From the cell containing the given text, extract its center point as (X, Y) coordinate. 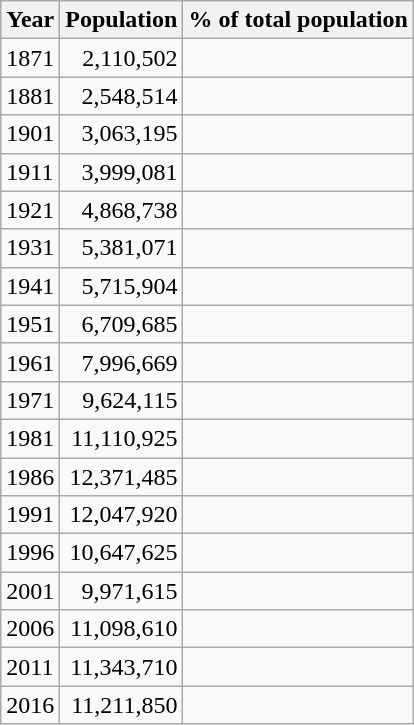
11,098,610 (122, 629)
1881 (30, 96)
2,548,514 (122, 96)
1931 (30, 248)
12,047,920 (122, 515)
5,715,904 (122, 286)
9,624,115 (122, 400)
9,971,615 (122, 591)
3,999,081 (122, 172)
11,110,925 (122, 438)
2,110,502 (122, 58)
12,371,485 (122, 477)
11,211,850 (122, 705)
1871 (30, 58)
2001 (30, 591)
1996 (30, 553)
1901 (30, 134)
1911 (30, 172)
2011 (30, 667)
10,647,625 (122, 553)
% of total population (298, 20)
6,709,685 (122, 324)
Year (30, 20)
11,343,710 (122, 667)
7,996,669 (122, 362)
1971 (30, 400)
1941 (30, 286)
2006 (30, 629)
5,381,071 (122, 248)
3,063,195 (122, 134)
1986 (30, 477)
1981 (30, 438)
1951 (30, 324)
1991 (30, 515)
2016 (30, 705)
Population (122, 20)
4,868,738 (122, 210)
1961 (30, 362)
1921 (30, 210)
